Identify which cell holds the provided text, then report its (x, y) central coordinate. 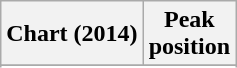
Chart (2014) (72, 34)
Peakposition (189, 34)
